Detect which cell encompasses the target text, then output its [x, y] center coordinate. 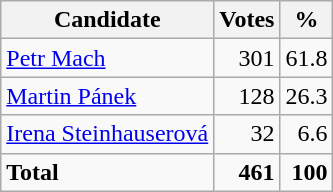
Petr Mach [108, 58]
100 [306, 172]
61.8 [306, 58]
128 [247, 96]
461 [247, 172]
26.3 [306, 96]
Candidate [108, 20]
Total [108, 172]
301 [247, 58]
Irena Steinhauserová [108, 134]
% [306, 20]
6.6 [306, 134]
32 [247, 134]
Votes [247, 20]
Martin Pánek [108, 96]
